Output the [X, Y] coordinate of the center of the cell containing the given text.  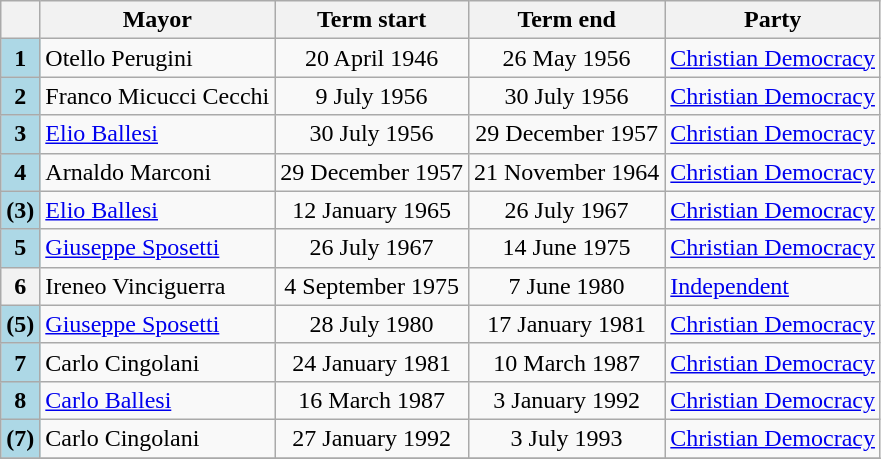
26 May 1956 [566, 58]
2 [20, 96]
Term end [566, 20]
(5) [20, 324]
Ireneo Vinciguerra [158, 286]
7 June 1980 [566, 286]
20 April 1946 [372, 58]
3 January 1992 [566, 400]
5 [20, 248]
16 March 1987 [372, 400]
Arnaldo Marconi [158, 172]
21 November 1964 [566, 172]
10 March 1987 [566, 362]
28 July 1980 [372, 324]
Carlo Ballesi [158, 400]
Party [773, 20]
Mayor [158, 20]
9 July 1956 [372, 96]
3 [20, 134]
(7) [20, 438]
27 January 1992 [372, 438]
24 January 1981 [372, 362]
3 July 1993 [566, 438]
17 January 1981 [566, 324]
Franco Micucci Cecchi [158, 96]
6 [20, 286]
4 September 1975 [372, 286]
(3) [20, 210]
8 [20, 400]
4 [20, 172]
Independent [773, 286]
12 January 1965 [372, 210]
1 [20, 58]
Otello Perugini [158, 58]
7 [20, 362]
Term start [372, 20]
14 June 1975 [566, 248]
